Return (x, y) of the center of cell containing provided text 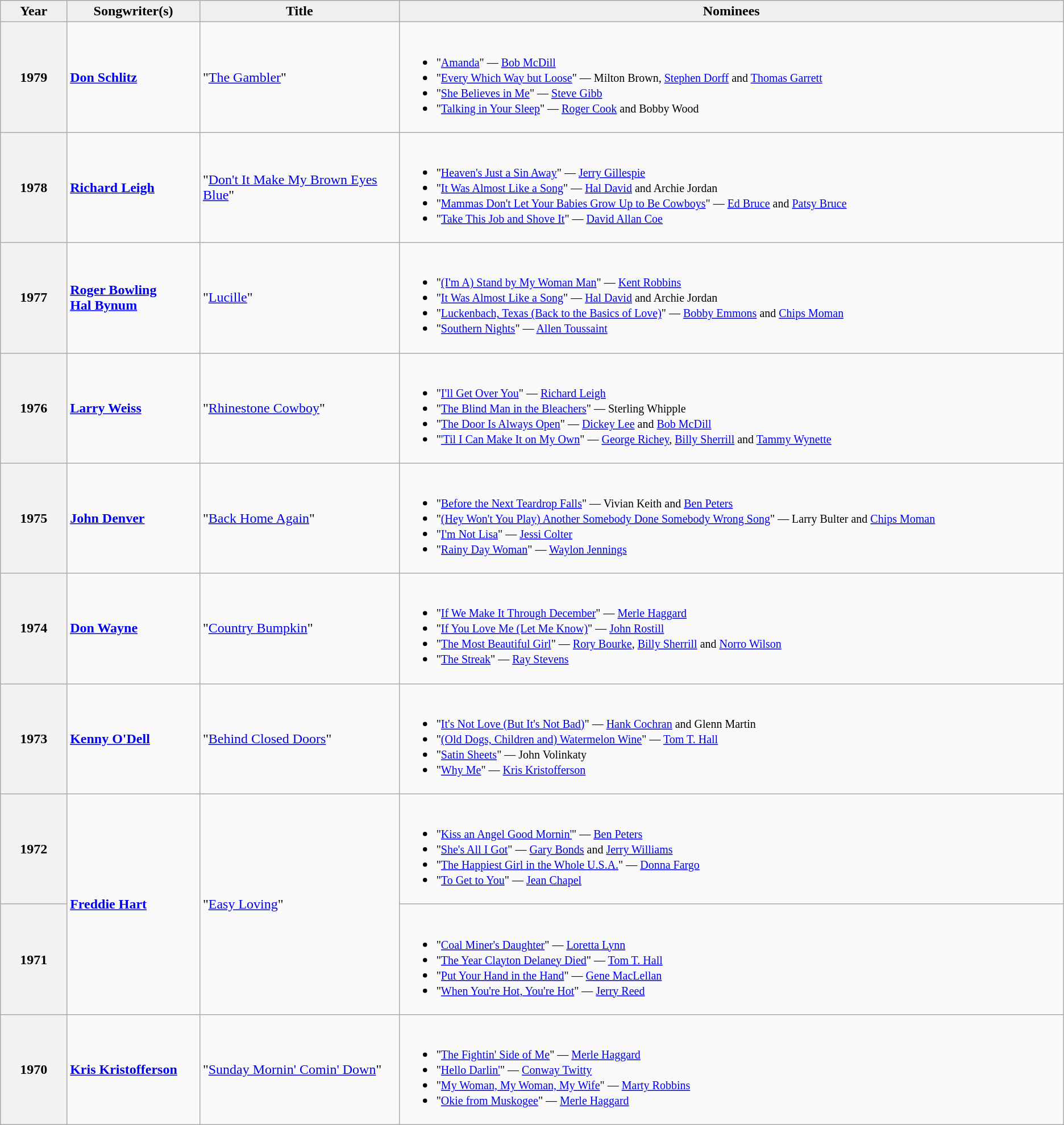
1976 (34, 408)
"Don't It Make My Brown Eyes Blue" (299, 188)
"Back Home Again" (299, 518)
Larry Weiss (134, 408)
1971 (34, 959)
"Easy Loving" (299, 904)
1977 (34, 298)
1978 (34, 188)
Don Wayne (134, 628)
Nominees (731, 11)
"Sunday Mornin' Comin' Down" (299, 1069)
1979 (34, 77)
Songwriter(s) (134, 11)
"Rhinestone Cowboy" (299, 408)
1975 (34, 518)
Roger Bowling Hal Bynum (134, 298)
Don Schlitz (134, 77)
Title (299, 11)
1970 (34, 1069)
Richard Leigh (134, 188)
Year (34, 11)
John Denver (134, 518)
1972 (34, 849)
"Behind Closed Doors" (299, 739)
"The Gambler" (299, 77)
"Lucille" (299, 298)
Kris Kristofferson (134, 1069)
Freddie Hart (134, 904)
1974 (34, 628)
"Country Bumpkin" (299, 628)
1973 (34, 739)
Kenny O'Dell (134, 739)
